Detect which cell encompasses the target text, then output its (X, Y) center coordinate. 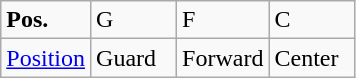
F (223, 20)
G (134, 20)
Center (312, 58)
Pos. (46, 20)
Position (46, 58)
C (312, 20)
Guard (134, 58)
Forward (223, 58)
